Return [x, y] of the center of cell containing provided text 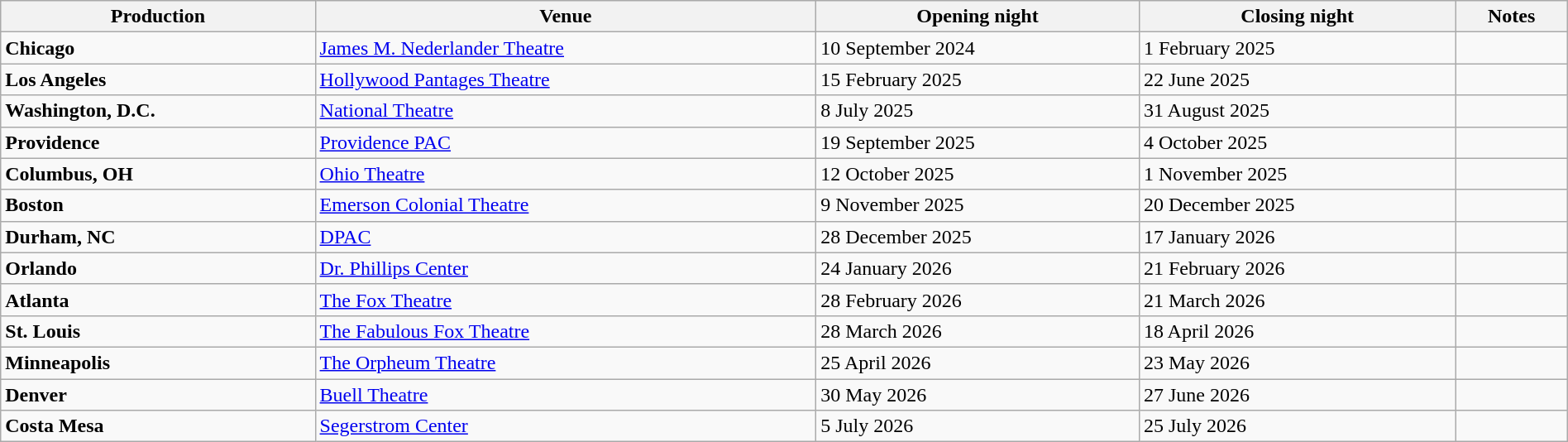
Durham, NC [158, 237]
Closing night [1297, 17]
Emerson Colonial Theatre [566, 205]
15 February 2025 [978, 79]
Opening night [978, 17]
31 August 2025 [1297, 111]
James M. Nederlander Theatre [566, 48]
Denver [158, 395]
17 January 2026 [1297, 237]
Orlando [158, 268]
Dr. Phillips Center [566, 268]
25 April 2026 [978, 363]
1 November 2025 [1297, 174]
21 February 2026 [1297, 268]
St. Louis [158, 331]
Atlanta [158, 300]
23 May 2026 [1297, 363]
Production [158, 17]
Minneapolis [158, 363]
Segerstrom Center [566, 426]
30 May 2026 [978, 395]
5 July 2026 [978, 426]
9 November 2025 [978, 205]
Providence [158, 142]
Los Angeles [158, 79]
28 March 2026 [978, 331]
Hollywood Pantages Theatre [566, 79]
28 December 2025 [978, 237]
28 February 2026 [978, 300]
Chicago [158, 48]
Columbus, OH [158, 174]
1 February 2025 [1297, 48]
19 September 2025 [978, 142]
National Theatre [566, 111]
DPAC [566, 237]
Notes [1512, 17]
24 January 2026 [978, 268]
12 October 2025 [978, 174]
Costa Mesa [158, 426]
20 December 2025 [1297, 205]
Providence PAC [566, 142]
27 June 2026 [1297, 395]
21 March 2026 [1297, 300]
8 July 2025 [978, 111]
18 April 2026 [1297, 331]
10 September 2024 [978, 48]
The Orpheum Theatre [566, 363]
Boston [158, 205]
The Fox Theatre [566, 300]
The Fabulous Fox Theatre [566, 331]
Ohio Theatre [566, 174]
Washington, D.C. [158, 111]
Venue [566, 17]
Buell Theatre [566, 395]
22 June 2025 [1297, 79]
4 October 2025 [1297, 142]
25 July 2026 [1297, 426]
